Provide the (X, Y) coordinate of the cell's center where the given text is located.  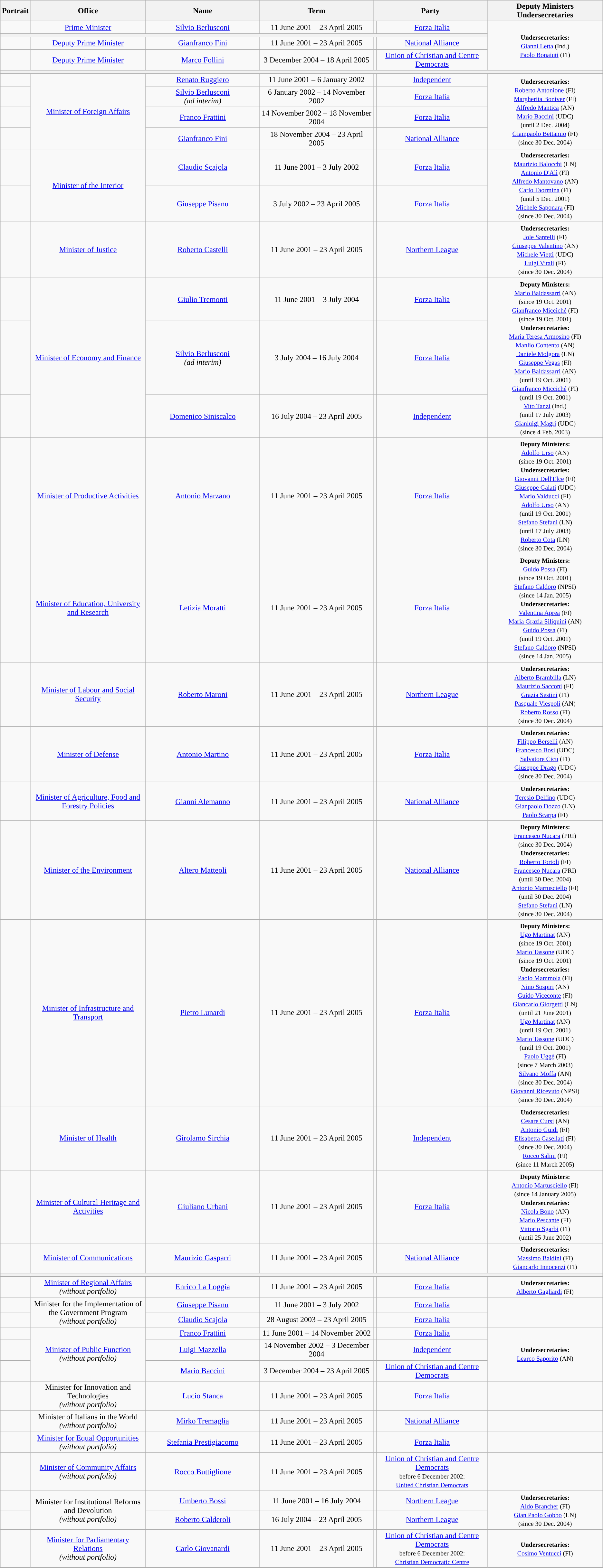
Minister of Communications (88, 1258)
Minister for Innovation and Technologies (without portfolio) (88, 1396)
14 November 2002 – 3 December 2004 (317, 1349)
Minister for Parliamentary Relations (without portfolio) (88, 1548)
Renato Ruggiero (203, 80)
Letizia Moratti (203, 608)
Maurizio Gasparri (203, 1258)
3 July 2002 – 23 April 2005 (317, 204)
Antonio Martino (203, 755)
Deputy MinistersUndersecretaries (545, 11)
Minister for Equal Opportunities (without portfolio) (88, 1442)
Minister of Health (88, 1138)
Undersecretaries: Jole Santelli (FI) Giuseppe Valentino (AN) Michele Vietti (UDC) Luigi Vitali (FI)(since 30 Dec. 2004) (545, 250)
Undersecretaries: Aldo Brancher (FI)Gian Paolo Gobbo (LN)(since 30 Dec. 2004) (545, 1510)
Undersecretaries: Filippo Berselli (AN) Francesco Bosi (UDC) Salvatore Cicu (FI) Giuseppe Drago (UDC)(since 30 Dec. 2004) (545, 755)
Marco Follini (203, 60)
28 August 2003 – 23 April 2005 (317, 1319)
Office (88, 11)
Minister of Regional Affairs (without portfolio) (88, 1287)
Party (430, 11)
Minister of Foreign Affairs (88, 111)
Pietro Lunardi (203, 1013)
6 January 2002 – 14 November 2002 (317, 97)
Carlo Giovanardi (203, 1548)
Minister of Productive Activities (88, 496)
Minister of Defense (88, 755)
Undersecretaries: Massimo Baldini (FI) Giancarlo Innocenzi (FI) (545, 1258)
Undersecretaries: Alberto Gagliardi (FI) (545, 1287)
3 July 2004 – 16 July 2004 (317, 357)
Silvio Berlusconi (203, 27)
Minister for Institutional Reforms and Devolution (without portfolio) (88, 1510)
Minister of Education, University and Research (88, 608)
Minister for the Implementation of the Government Program (without portfolio) (88, 1312)
Minister of Community Affairs (without portfolio) (88, 1472)
Domenico Siniscalco (203, 416)
Minister of Justice (88, 250)
Enrico La Loggia (203, 1287)
Mario Baccini (203, 1371)
14 November 2002 – 18 November 2004 (317, 117)
Minister of Italians in the World (without portfolio) (88, 1422)
Altero Matteoli (203, 870)
Undersecretaries: Teresio Delfino (UDC) Gianpaolo Dozzo (LN) Paolo Scarpa (FI) (545, 802)
Term (317, 11)
Name (203, 11)
3 December 2004 – 23 April 2005 (317, 1371)
Luigi Mazzella (203, 1349)
Minister of Infrastructure and Transport (88, 1013)
Portrait (15, 11)
Roberto Calderoli (203, 1520)
Giulio Tremonti (203, 299)
Roberto Maroni (203, 694)
Undersecretaries: Gianni Letta (Ind.) Paolo Bonaiuti (FI) (545, 46)
Lucio Stanca (203, 1396)
3 December 2004 – 18 April 2005 (317, 60)
Undersecretaries: Cesare Cursi (AN) Antonio Guidi (FI) Elisabetta Casellati (FI)(since 30 Dec. 2004) Rocco Salini (FI)(since 11 March 2005) (545, 1138)
Antonio Marzano (203, 496)
Girolamo Sirchia (203, 1138)
Minister of Cultural Heritage and Activities (88, 1207)
Minister of Public Function (without portfolio) (88, 1354)
11 June 2001 – 14 November 2002 (317, 1333)
Umberto Bossi (203, 1501)
Mirko Tremaglia (203, 1422)
Union of Christian and Centre Democratsbefore 6 December 2002:United Christian Democrats (432, 1472)
Union of Christian and Centre Democratsbefore 6 December 2002:Christian Democratic Centre (432, 1548)
Undersecretaries: Cosimo Ventucci (FI) (545, 1548)
Minister of Agriculture, Food and Forestry Policies (88, 802)
11 June 2001 – 3 July 2004 (317, 299)
Minister of the Environment (88, 870)
11 June 2001 – 6 January 2002 (317, 80)
Prime Minister (88, 27)
Minister of Economy and Finance (88, 357)
Roberto Castelli (203, 250)
Gianni Alemanno (203, 802)
Giuliano Urbani (203, 1207)
Stefania Prestigiacomo (203, 1442)
Minister of the Interior (88, 185)
Undersecretaries: Alberto Brambilla (LN) Maurizio Sacconi (FI) Grazia Sestini (FI) Pasquale Viespoli (AN) Roberto Rosso (FI)(since 30 Dec. 2004) (545, 694)
Undersecretaries: Learco Saporito (AN) (545, 1354)
11 June 2001 – 16 July 2004 (317, 1501)
Rocco Buttiglione (203, 1472)
18 November 2004 – 23 April 2005 (317, 138)
Minister of Labour and Social Security (88, 694)
